Identify which cell holds the provided text, then report its [x, y] central coordinate. 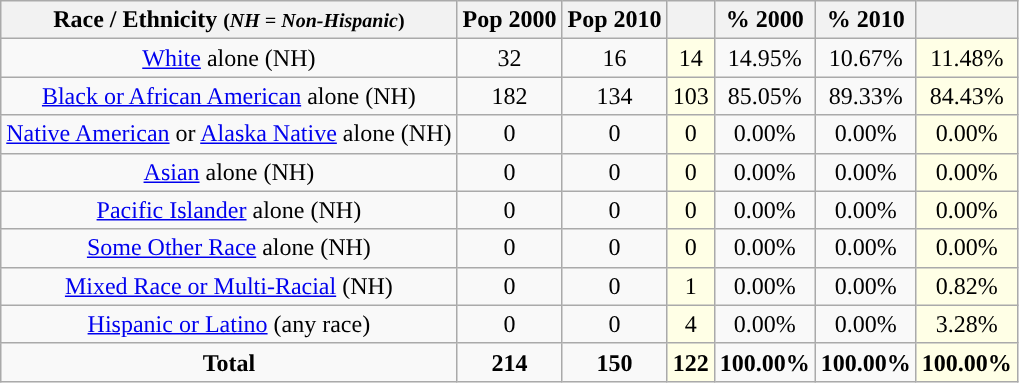
32 [510, 58]
103 [690, 96]
% 2000 [764, 20]
214 [510, 362]
10.67% [866, 58]
122 [690, 362]
Native American or Alaska Native alone (NH) [229, 134]
White alone (NH) [229, 58]
0.82% [966, 286]
Total [229, 362]
Asian alone (NH) [229, 172]
14 [690, 58]
1 [690, 286]
Pop 2010 [614, 20]
Black or African American alone (NH) [229, 96]
Race / Ethnicity (NH = Non-Hispanic) [229, 20]
89.33% [866, 96]
11.48% [966, 58]
Mixed Race or Multi-Racial (NH) [229, 286]
% 2010 [866, 20]
Some Other Race alone (NH) [229, 248]
150 [614, 362]
84.43% [966, 96]
16 [614, 58]
Pacific Islander alone (NH) [229, 210]
182 [510, 96]
85.05% [764, 96]
14.95% [764, 58]
134 [614, 96]
3.28% [966, 324]
Hispanic or Latino (any race) [229, 324]
4 [690, 324]
Pop 2000 [510, 20]
